Identify which cell holds the provided text, then report its (x, y) central coordinate. 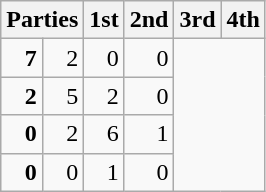
1st (104, 20)
3rd (198, 20)
4th (243, 20)
2nd (149, 20)
Parties (42, 20)
7 (22, 58)
5 (63, 96)
6 (104, 134)
